Scan for the cell matching the given text and deliver its (X, Y) coordinate at center. 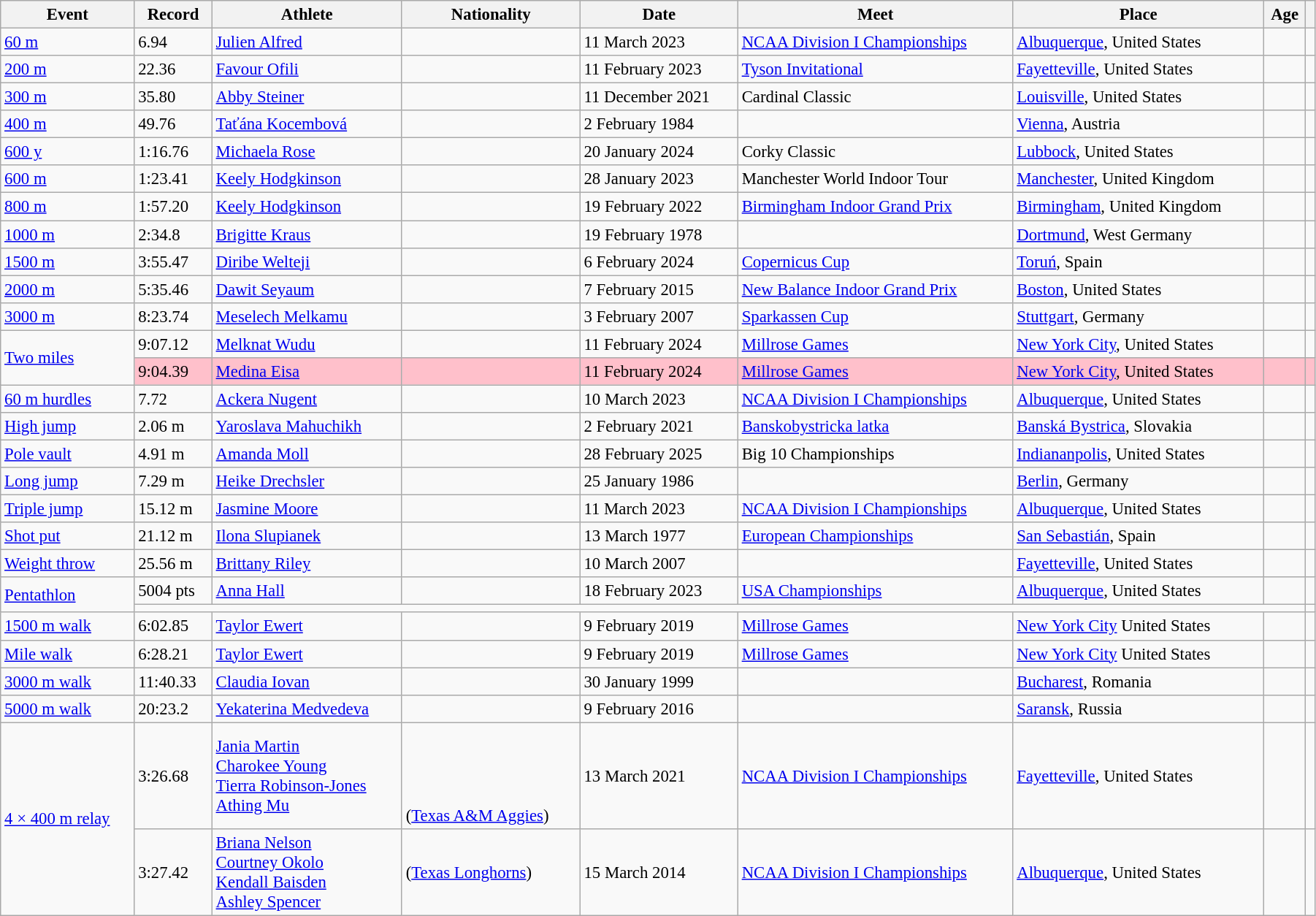
6:02.85 (173, 627)
20:23.2 (173, 709)
30 January 1999 (659, 682)
Favour Ofili (307, 69)
5:35.46 (173, 289)
Michaela Rose (307, 152)
600 m (67, 179)
Medina Eisa (307, 372)
European Championships (875, 536)
60 m hurdles (67, 399)
Yaroslava Mahuchikh (307, 427)
San Sebastián, Spain (1139, 536)
Louisville, United States (1139, 97)
7.29 m (173, 481)
Diribe Welteji (307, 262)
35.80 (173, 97)
Bucharest, Romania (1139, 682)
Jania MartinCharokee YoungTierra Robinson-JonesAthing Mu (307, 776)
9:07.12 (173, 344)
28 January 2023 (659, 179)
Cardinal Classic (875, 97)
18 February 2023 (659, 591)
28 February 2025 (659, 454)
Ackera Nugent (307, 399)
Long jump (67, 481)
Age (1284, 15)
Banská Bystrica, Slovakia (1139, 427)
2.06 m (173, 427)
Boston, United States (1139, 289)
Two miles (67, 358)
15 March 2014 (659, 872)
25 January 1986 (659, 481)
3 February 2007 (659, 316)
Pole vault (67, 454)
Mile walk (67, 654)
Big 10 Championships (875, 454)
11:40.33 (173, 682)
Pentathlon (67, 595)
Brigitte Kraus (307, 234)
Meselech Melkamu (307, 316)
1500 m walk (67, 627)
Claudia Iovan (307, 682)
13 March 2021 (659, 776)
(Texas Longhorns) (491, 872)
Stuttgart, Germany (1139, 316)
1:16.76 (173, 152)
Sparkassen Cup (875, 316)
Manchester, United Kingdom (1139, 179)
Event (67, 15)
4 × 400 m relay (67, 819)
Vienna, Austria (1139, 124)
Dawit Seyaum (307, 289)
2000 m (67, 289)
9:04.39 (173, 372)
Corky Classic (875, 152)
600 y (67, 152)
25.56 m (173, 564)
Birmingham Indoor Grand Prix (875, 207)
3:26.68 (173, 776)
Julien Alfred (307, 42)
2 February 1984 (659, 124)
7.72 (173, 399)
9 February 2016 (659, 709)
400 m (67, 124)
Triple jump (67, 509)
Athlete (307, 15)
Banskobystricka latka (875, 427)
Shot put (67, 536)
3000 m walk (67, 682)
10 March 2023 (659, 399)
1:23.41 (173, 179)
11 December 2021 (659, 97)
Weight throw (67, 564)
6:28.21 (173, 654)
Indiananpolis, United States (1139, 454)
Birmingham, United Kingdom (1139, 207)
High jump (67, 427)
Berlin, Germany (1139, 481)
3:27.42 (173, 872)
Taťána Kocembová (307, 124)
3:55.47 (173, 262)
Nationality (491, 15)
(Texas A&M Aggies) (491, 776)
Anna Hall (307, 591)
Jasmine Moore (307, 509)
1000 m (67, 234)
6.94 (173, 42)
22.36 (173, 69)
15.12 m (173, 509)
2:34.8 (173, 234)
Place (1139, 15)
19 February 1978 (659, 234)
4.91 m (173, 454)
Brittany Riley (307, 564)
Manchester World Indoor Tour (875, 179)
Record (173, 15)
800 m (67, 207)
Amanda Moll (307, 454)
1:57.20 (173, 207)
Dortmund, West Germany (1139, 234)
11 February 2023 (659, 69)
7 February 2015 (659, 289)
20 January 2024 (659, 152)
USA Championships (875, 591)
2 February 2021 (659, 427)
Saransk, Russia (1139, 709)
Copernicus Cup (875, 262)
49.76 (173, 124)
5004 pts (173, 591)
Meet (875, 15)
Abby Steiner (307, 97)
8:23.74 (173, 316)
6 February 2024 (659, 262)
Date (659, 15)
Toruń, Spain (1139, 262)
Yekaterina Medvedeva (307, 709)
10 March 2007 (659, 564)
Lubbock, United States (1139, 152)
200 m (67, 69)
19 February 2022 (659, 207)
Melknat Wudu (307, 344)
13 March 1977 (659, 536)
21.12 m (173, 536)
Tyson Invitational (875, 69)
Ilona Slupianek (307, 536)
New Balance Indoor Grand Prix (875, 289)
5000 m walk (67, 709)
300 m (67, 97)
1500 m (67, 262)
3000 m (67, 316)
60 m (67, 42)
Briana NelsonCourtney OkoloKendall BaisdenAshley Spencer (307, 872)
Heike Drechsler (307, 481)
